Pinpoint the cell where the given text exists, returning its [x, y] midpoint coordinate. 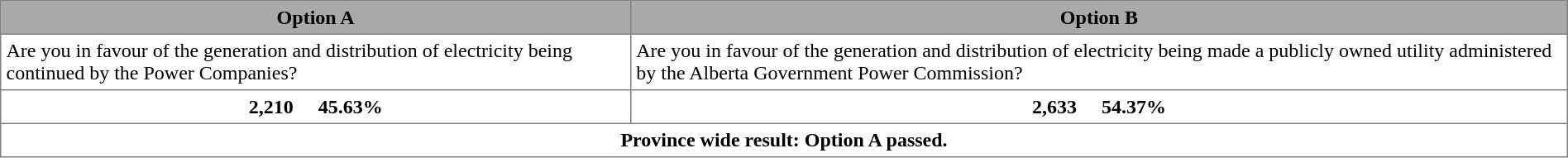
Are you in favour of the generation and distribution of electricity being continued by the Power Companies? [316, 62]
Option B [1100, 17]
2,210 45.63% [316, 107]
Province wide result: Option A passed. [784, 140]
Option A [316, 17]
2,633 54.37% [1100, 107]
